Locate the cell with the specified text and output its [X, Y] center coordinate. 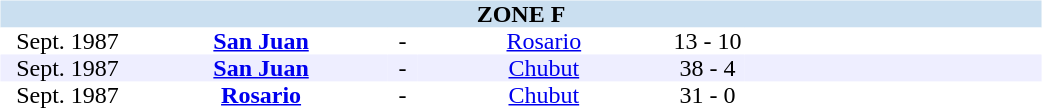
31 - 0 [707, 96]
38 - 4 [707, 68]
13 - 10 [707, 42]
ZONE F [520, 14]
